Detect which cell encompasses the target text, then output its (x, y) center coordinate. 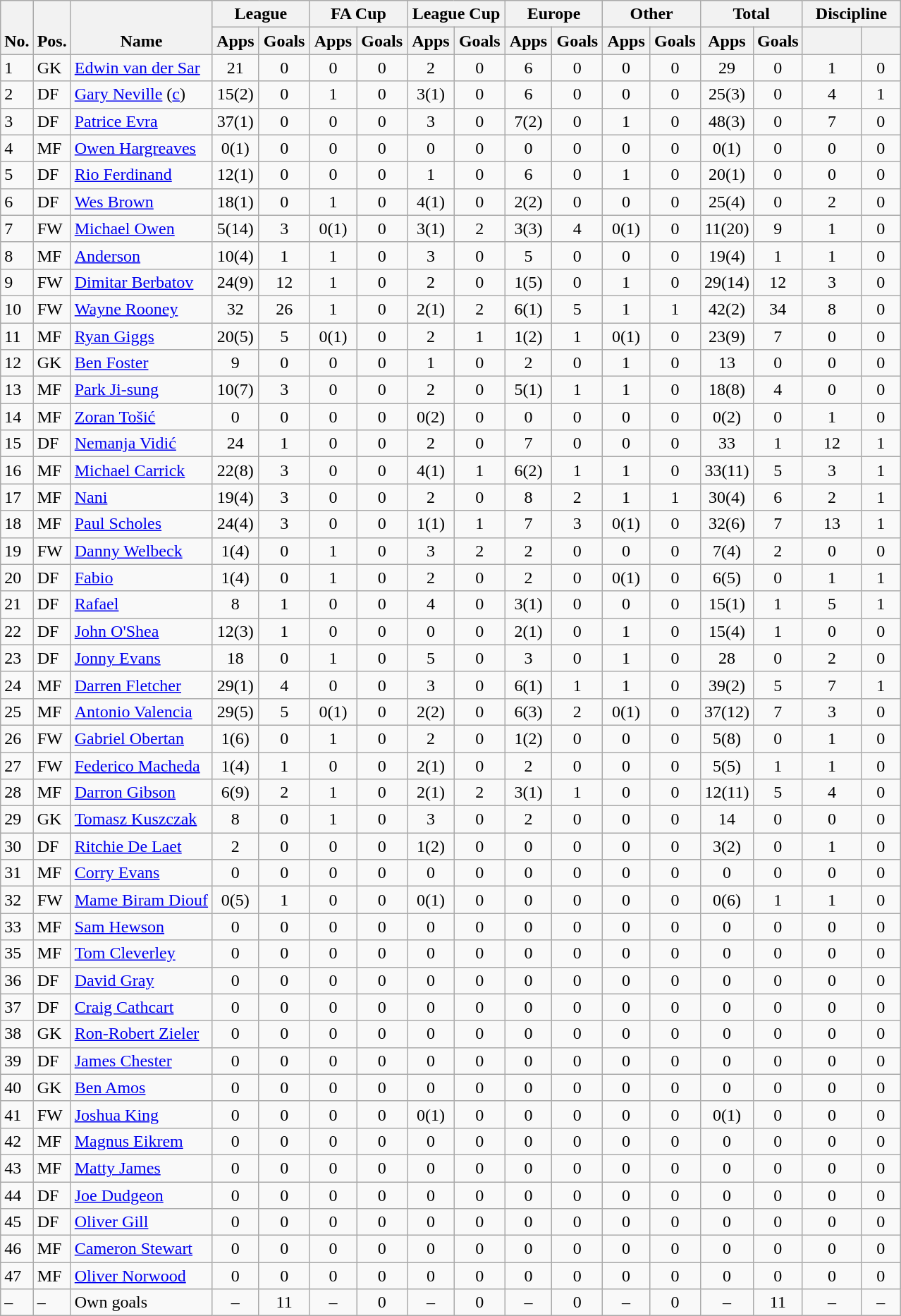
24(4) (235, 524)
Danny Welbeck (141, 551)
6(9) (235, 793)
Joshua King (141, 1114)
League Cup (457, 14)
20(5) (235, 336)
24(9) (235, 282)
42(2) (726, 309)
Gabriel Obertan (141, 738)
Corry Evans (141, 873)
15(4) (726, 631)
Michael Owen (141, 229)
11(20) (726, 229)
Craig Cathcart (141, 1007)
Ritchie De Laet (141, 846)
Oliver Norwood (141, 1276)
20(1) (726, 175)
38 (17, 1034)
David Gray (141, 980)
Patrice Evra (141, 121)
Total (752, 14)
Europe (554, 14)
Magnus Eikrem (141, 1141)
44 (17, 1195)
48(3) (726, 121)
17 (17, 497)
18(8) (726, 390)
Fabio (141, 578)
10 (17, 309)
25 (17, 712)
Park Ji-sung (141, 390)
Name (141, 28)
Other (651, 14)
Darron Gibson (141, 793)
39 (17, 1061)
John O'Shea (141, 631)
29(14) (726, 282)
45 (17, 1222)
Mame Biram Diouf (141, 900)
1(6) (235, 738)
47 (17, 1276)
31 (17, 873)
Own goals (141, 1303)
5(1) (529, 390)
Wayne Rooney (141, 309)
43 (17, 1168)
Nemanja Vidić (141, 444)
Owen Hargreaves (141, 148)
Darren Fletcher (141, 685)
Matty James (141, 1168)
Cameron Stewart (141, 1249)
46 (17, 1249)
36 (17, 980)
39(2) (726, 685)
0(6) (726, 900)
Edwin van der Sar (141, 68)
Antonio Valencia (141, 712)
Paul Scholes (141, 524)
Michael Carrick (141, 470)
23 (17, 658)
37(12) (726, 712)
7(2) (529, 121)
Gary Neville (c) (141, 95)
35 (17, 954)
Zoran Tošić (141, 417)
No. (17, 28)
Rio Ferdinand (141, 175)
5(14) (235, 229)
6(2) (529, 470)
Ron-Robert Zieler (141, 1034)
30 (17, 846)
15 (17, 444)
30(4) (726, 497)
12(11) (726, 793)
5(5) (726, 765)
6(3) (529, 712)
Joe Dudgeon (141, 1195)
29(5) (235, 712)
37(1) (235, 121)
41 (17, 1114)
7(4) (726, 551)
33(11) (726, 470)
5(8) (726, 738)
18(1) (235, 202)
Anderson (141, 255)
12(3) (235, 631)
37 (17, 1007)
15(2) (235, 95)
19 (17, 551)
Pos. (52, 28)
Discipline (852, 14)
Wes Brown (141, 202)
22 (17, 631)
League (261, 14)
Federico Macheda (141, 765)
22(8) (235, 470)
27 (17, 765)
0(5) (235, 900)
Nani (141, 497)
40 (17, 1087)
3(2) (726, 846)
FA Cup (358, 14)
23(9) (726, 336)
Ben Amos (141, 1087)
10(7) (235, 390)
Ben Foster (141, 363)
34 (778, 309)
1(1) (431, 524)
12(1) (235, 175)
Sam Hewson (141, 927)
16 (17, 470)
3(3) (529, 229)
Rafael (141, 604)
15(1) (726, 604)
25(4) (726, 202)
25(3) (726, 95)
Jonny Evans (141, 658)
Oliver Gill (141, 1222)
20 (17, 578)
1(5) (529, 282)
42 (17, 1141)
Dimitar Berbatov (141, 282)
6(5) (726, 578)
Ryan Giggs (141, 336)
10(4) (235, 255)
29(1) (235, 685)
32(6) (726, 524)
Tom Cleverley (141, 954)
James Chester (141, 1061)
Tomasz Kuszczak (141, 820)
